Identify which cell holds the provided text, then report its (X, Y) central coordinate. 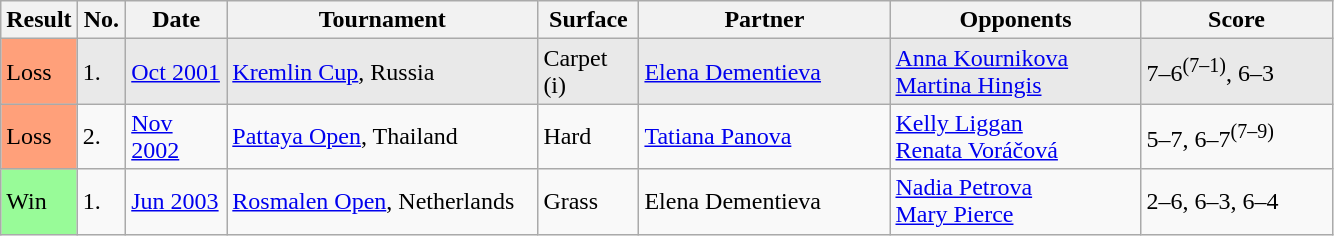
Partner (764, 20)
Anna Kournikova Martina Hingis (1016, 72)
Carpet (i) (588, 72)
Jun 2003 (176, 202)
Nadia Petrova Mary Pierce (1016, 202)
Hard (588, 136)
Rosmalen Open, Netherlands (382, 202)
Oct 2001 (176, 72)
Result (39, 20)
Win (39, 202)
Date (176, 20)
Kremlin Cup, Russia (382, 72)
7–6(7–1), 6–3 (1236, 72)
Nov 2002 (176, 136)
2–6, 6–3, 6–4 (1236, 202)
Kelly Liggan Renata Voráčová (1016, 136)
Tatiana Panova (764, 136)
5–7, 6–7(7–9) (1236, 136)
Pattaya Open, Thailand (382, 136)
Tournament (382, 20)
2. (102, 136)
No. (102, 20)
Surface (588, 20)
Opponents (1016, 20)
Score (1236, 20)
Grass (588, 202)
